Determine the [X, Y] coordinate at the center of the cell enclosing the given text.  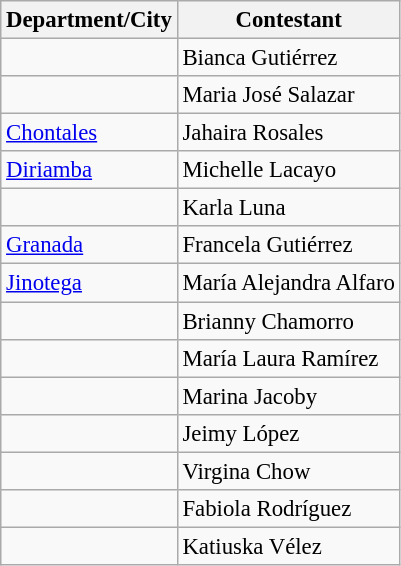
Diriamba [89, 170]
Bianca Gutiérrez [288, 58]
María Alejandra Alfaro [288, 283]
Marina Jacoby [288, 396]
Katiuska Vélez [288, 546]
Contestant [288, 20]
Department/City [89, 20]
Michelle Lacayo [288, 170]
Fabiola Rodríguez [288, 509]
Maria José Salazar [288, 95]
Granada [89, 245]
Jeimy López [288, 433]
Jahaira Rosales [288, 133]
Karla Luna [288, 208]
Virgina Chow [288, 471]
Francela Gutiérrez [288, 245]
Chontales [89, 133]
María Laura Ramírez [288, 358]
Brianny Chamorro [288, 321]
Jinotega [89, 283]
